Return the [X, Y] coordinate for the center point of the cell that contains the specified text.  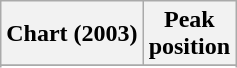
Peakposition [189, 34]
Chart (2003) [72, 34]
